Identify which cell holds the provided text, then report its (X, Y) central coordinate. 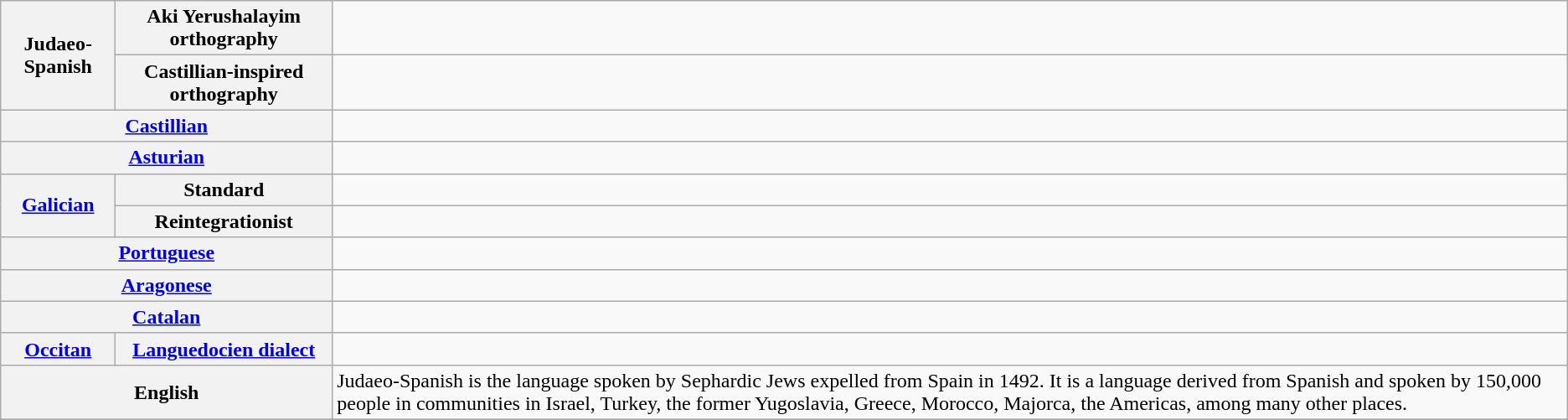
Occitan (59, 349)
Portuguese (167, 253)
Asturian (167, 158)
Galician (59, 205)
Castillian-inspired orthography (224, 82)
Languedocien dialect (224, 349)
Standard (224, 189)
Aragonese (167, 285)
Aki Yerushalayim orthography (224, 29)
Catalan (167, 317)
Castillian (167, 126)
Judaeo-Spanish (59, 55)
Reintegrationist (224, 221)
English (167, 392)
